Search for the cell housing the specified text and yield its [X, Y] center coordinate. 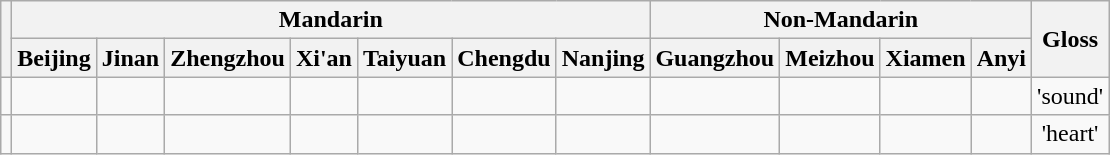
Taiyuan [404, 58]
Xi'an [324, 58]
Jinan [130, 58]
Non-Mandarin [841, 20]
Meizhou [830, 58]
Xiamen [926, 58]
Beijing [54, 58]
Gloss [1070, 39]
Guangzhou [715, 58]
Zhengzhou [228, 58]
Nanjing [603, 58]
'heart' [1070, 134]
Mandarin [331, 20]
Anyi [1001, 58]
'sound' [1070, 96]
Chengdu [504, 58]
